Find where the given text appears and provide that cell's center as (x, y) coordinate. 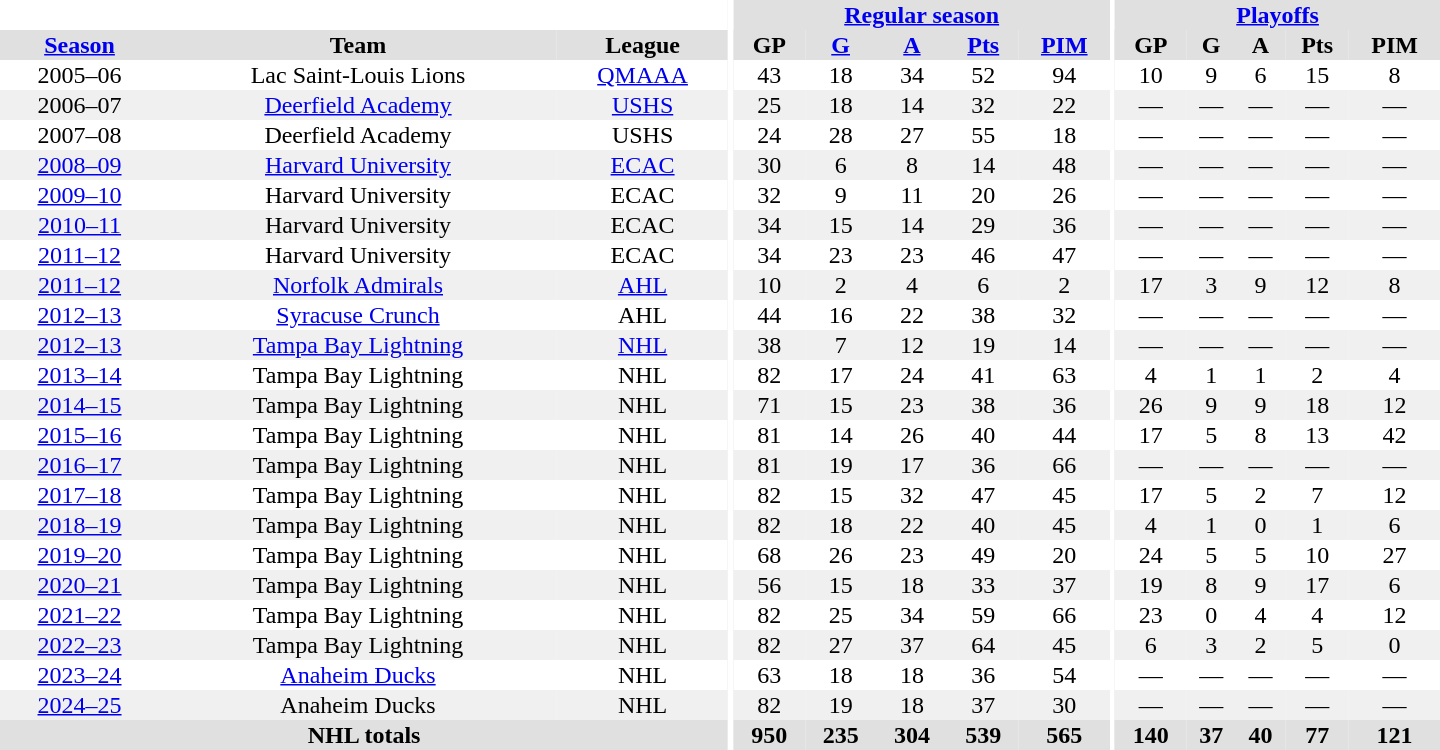
46 (984, 255)
2016–17 (80, 465)
2023–24 (80, 675)
71 (770, 405)
2022–23 (80, 645)
2007–08 (80, 135)
28 (840, 135)
43 (770, 75)
140 (1150, 735)
League (642, 45)
Syracuse Crunch (358, 315)
2010–11 (80, 225)
56 (770, 585)
2024–25 (80, 705)
52 (984, 75)
55 (984, 135)
41 (984, 375)
Playoffs (1278, 15)
77 (1317, 735)
Norfolk Admirals (358, 285)
2005–06 (80, 75)
Lac Saint-Louis Lions (358, 75)
29 (984, 225)
2006–07 (80, 105)
54 (1064, 675)
Team (358, 45)
2018–19 (80, 525)
68 (770, 555)
2019–20 (80, 555)
48 (1064, 165)
59 (984, 615)
42 (1394, 435)
94 (1064, 75)
QMAAA (642, 75)
2017–18 (80, 495)
64 (984, 645)
2021–22 (80, 615)
950 (770, 735)
13 (1317, 435)
2015–16 (80, 435)
Season (80, 45)
2008–09 (80, 165)
304 (912, 735)
33 (984, 585)
539 (984, 735)
49 (984, 555)
11 (912, 195)
2014–15 (80, 405)
2009–10 (80, 195)
NHL totals (364, 735)
2013–14 (80, 375)
565 (1064, 735)
121 (1394, 735)
16 (840, 315)
Regular season (922, 15)
235 (840, 735)
2020–21 (80, 585)
